Capture the cell that displays the provided text and extract its (x, y) central coordinate. 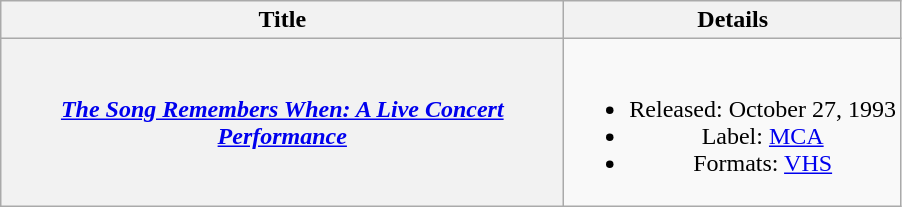
Released: October 27, 1993Label: MCAFormats: VHS (733, 122)
The Song Remembers When: A Live ConcertPerformance (282, 122)
Title (282, 20)
Details (733, 20)
